Find where the given text appears and provide that cell's center as [X, Y] coordinate. 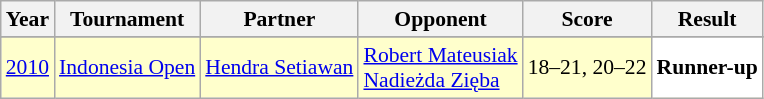
Opponent [440, 19]
Indonesia Open [127, 68]
2010 [28, 68]
Runner-up [706, 68]
18–21, 20–22 [588, 68]
Result [706, 19]
Tournament [127, 19]
Hendra Setiawan [279, 68]
Score [588, 19]
Year [28, 19]
Partner [279, 19]
Robert Mateusiak Nadieżda Zięba [440, 68]
